Scan for the cell matching the given text and deliver its (x, y) coordinate at center. 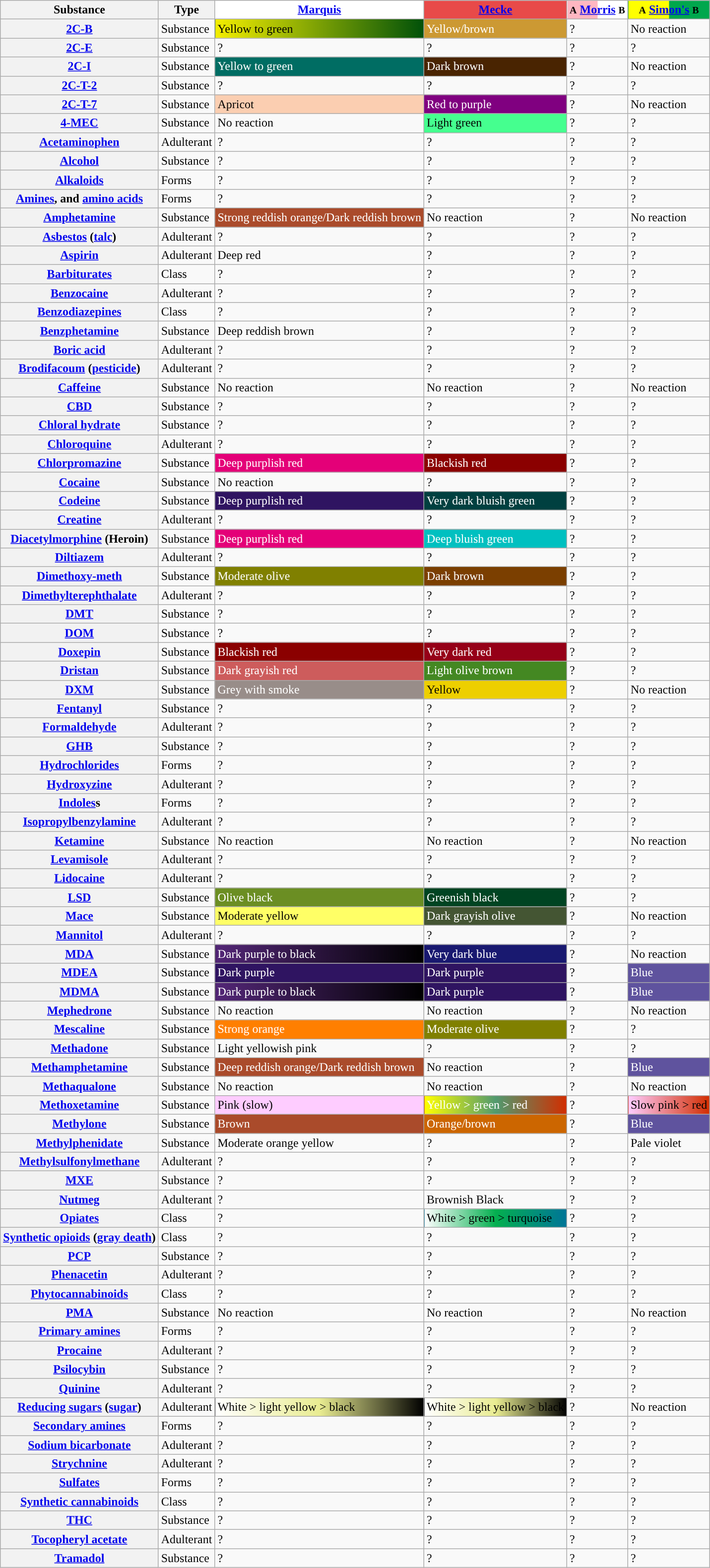
Sodium bicarbonate (79, 1445)
2C-I (79, 66)
Isopropylbenzylamine (79, 821)
Opiates (79, 1218)
Doxepin (79, 652)
Deep bluish green (496, 538)
MDMA (79, 992)
Brownish Black (496, 1199)
A Simon's B (669, 10)
PMA (79, 1313)
Barbiturates (79, 274)
Strong orange (320, 1029)
Mannitol (79, 935)
Ketamine (79, 841)
Methoxetamine (79, 1105)
Greenish black (496, 897)
DOM (79, 633)
Alcohol (79, 161)
2C-T-2 (79, 85)
LSD (79, 897)
Fentanyl (79, 708)
Yellow (496, 690)
Aspirin (79, 255)
2C-T-7 (79, 104)
THC (79, 1520)
Formaldehyde (79, 727)
Yellow > green > red (496, 1105)
MDEA (79, 973)
Phytocannabinoids (79, 1294)
Dimethylterephthalate (79, 595)
CBD (79, 406)
Sulfates (79, 1483)
Mescaline (79, 1029)
Yellow/brown (496, 29)
Brodifacoum (pesticide) (79, 369)
Lidocaine (79, 878)
White > green > turquoise (496, 1218)
Synthetic opioids (gray death) (79, 1237)
GHB (79, 746)
A Morris B (597, 10)
4-MEC (79, 123)
Levamisole (79, 860)
Dimethoxy-meth (79, 576)
Amines, and amino acids (79, 198)
Benzphetamine (79, 331)
Hydroxyzine (79, 784)
Synthetic cannabinoids (79, 1502)
Methamphetamine (79, 1067)
Dark grayish olive (496, 916)
Creatine (79, 519)
Codeine (79, 501)
Phenacetin (79, 1275)
Chlorpromazine (79, 463)
MDA (79, 954)
Grey with smoke (320, 690)
Alkaloids (79, 180)
Chloroquine (79, 444)
Benzocaine (79, 293)
Marquis (320, 10)
Methylsulfonylmethane (79, 1162)
Dark grayish red (320, 671)
Type (187, 10)
Quinine (79, 1388)
Nutmeg (79, 1199)
Deep reddish brown (320, 331)
Tocopheryl acetate (79, 1539)
Indoless (79, 803)
Methadone (79, 1048)
Boric acid (79, 350)
Amphetamine (79, 217)
Secondary amines (79, 1426)
Mecke (496, 10)
Tramadol (79, 1558)
Methylone (79, 1124)
PCP (79, 1256)
DMT (79, 614)
Mace (79, 916)
Very dark blue (496, 954)
Very dark red (496, 652)
Psilocybin (79, 1369)
Hydrochlorides (79, 765)
Apricot (320, 104)
Diacetylmorphine (Heroin) (79, 538)
Cocaine (79, 482)
Pink (slow) (320, 1105)
Asbestos (talc) (79, 237)
Acetaminophen (79, 142)
MXE (79, 1181)
Primary amines (79, 1331)
Red to purple (496, 104)
Light yellowish pink (320, 1048)
Dristan (79, 671)
2C-B (79, 29)
Moderate yellow (320, 916)
Deep red (320, 255)
Brown (320, 1124)
Deep reddish orange/Dark reddish brown (320, 1067)
Strychnine (79, 1464)
Diltiazem (79, 558)
Procaine (79, 1350)
Benzodiazepines (79, 312)
Moderate orange yellow (320, 1142)
2C-E (79, 48)
Chloral hydrate (79, 425)
Olive black (320, 897)
Light green (496, 123)
Orange/brown (496, 1124)
Mephedrone (79, 1010)
Strong reddish orange/Dark reddish brown (320, 217)
Reducing sugars (sugar) (79, 1407)
Very dark bluish green (496, 501)
Methaqualone (79, 1086)
DXM (79, 690)
Methylphenidate (79, 1142)
Pale violet (669, 1142)
Light olive brown (496, 671)
Slow pink > red (669, 1105)
Caffeine (79, 387)
